For the text-containing cell, return its midpoint in (X, Y) coordinate format. 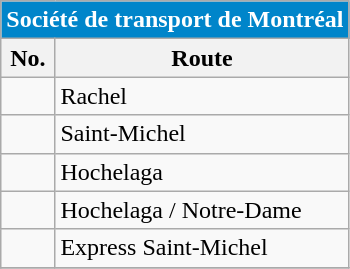
Route (202, 58)
Hochelaga / Notre-Dame (202, 210)
Express Saint-Michel (202, 248)
Saint-Michel (202, 134)
Rachel (202, 96)
Hochelaga (202, 172)
Société de transport de Montréal (175, 20)
No. (28, 58)
